Scan for the cell matching the given text and deliver its [x, y] coordinate at center. 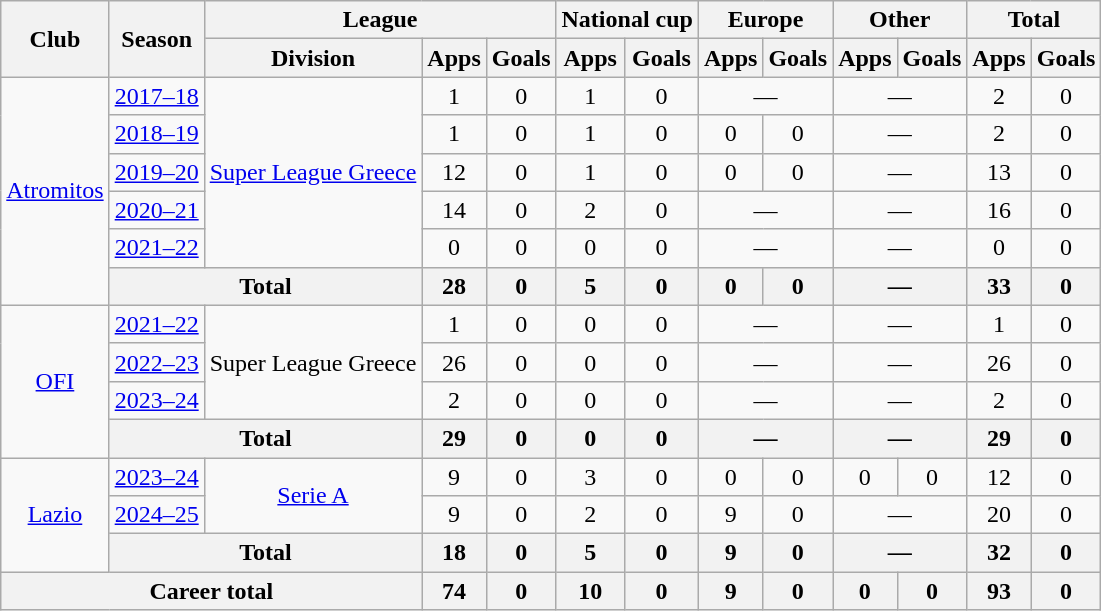
74 [454, 591]
National cup [627, 20]
14 [454, 210]
Division [313, 58]
16 [999, 210]
2024–25 [156, 515]
20 [999, 515]
93 [999, 591]
League [380, 20]
Other [900, 20]
2020–21 [156, 210]
13 [999, 172]
Serie A [313, 496]
Lazio [55, 515]
Career total [212, 591]
33 [999, 286]
2017–18 [156, 96]
Club [55, 39]
10 [590, 591]
3 [590, 477]
32 [999, 553]
2022–23 [156, 362]
Season [156, 39]
2019–20 [156, 172]
18 [454, 553]
Europe [765, 20]
2018–19 [156, 134]
Atromitos [55, 191]
28 [454, 286]
OFI [55, 381]
